Locate the cell with the specified text and output its (x, y) center coordinate. 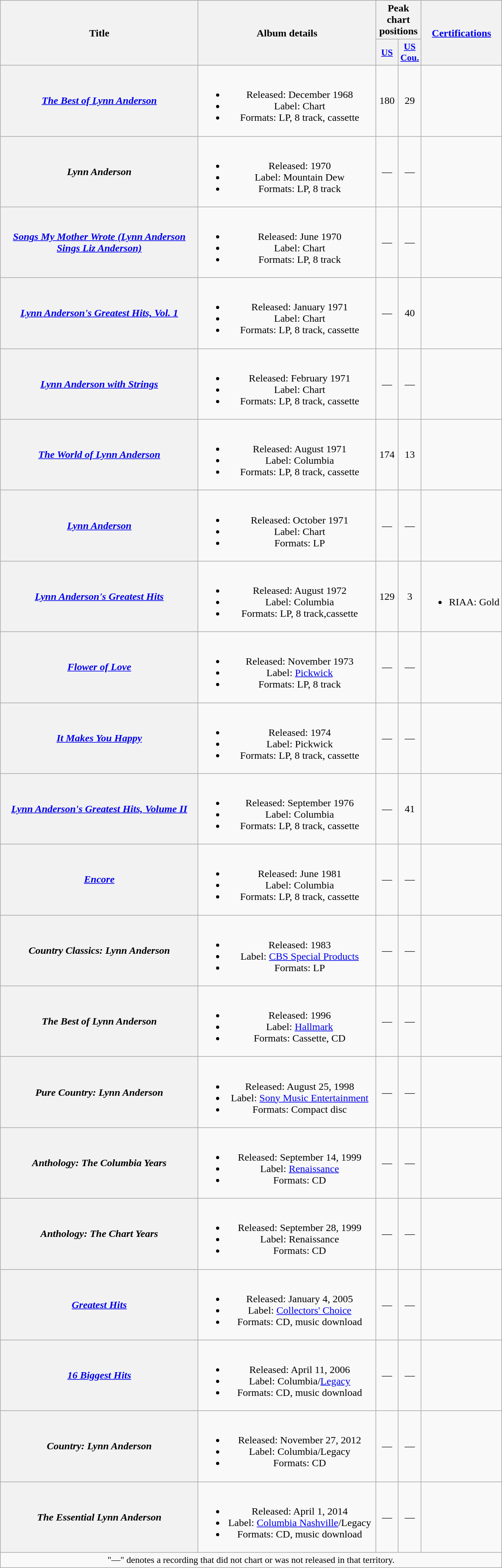
The World of Lynn Anderson (99, 454)
174 (387, 454)
16 Biggest Hits (99, 1375)
Released: September 28, 1999Label: RenaissanceFormats: CD (287, 1234)
29 (410, 101)
Released: August 25, 1998Label: Sony Music EntertainmentFormats: Compact disc (287, 1092)
Released: November 27, 2012Label: Columbia/LegacyFormats: CD (287, 1446)
Released: January 4, 2005Label: Collectors' ChoiceFormats: CD, music download (287, 1305)
Released: June 1981Label: ColumbiaFormats: LP, 8 track, cassette (287, 880)
Certifications (461, 33)
129 (387, 596)
Anthology: The Columbia Years (99, 1163)
Country: Lynn Anderson (99, 1446)
40 (410, 313)
Lynn Anderson with Strings (99, 384)
Anthology: The Chart Years (99, 1234)
The Essential Lynn Anderson (99, 1517)
Released: September 1976Label: ColumbiaFormats: LP, 8 track, cassette (287, 809)
Lynn Anderson's Greatest Hits (99, 596)
Released: 1996Label: HallmarkFormats: Cassette, CD (287, 1022)
Pure Country: Lynn Anderson (99, 1092)
Encore (99, 880)
Album details (287, 33)
Lynn Anderson's Greatest Hits, Vol. 1 (99, 313)
Released: August 1971Label: ColumbiaFormats: LP, 8 track, cassette (287, 454)
Released: February 1971Label: ChartFormats: LP, 8 track, cassette (287, 384)
Released: April 11, 2006Label: Columbia/LegacyFormats: CD, music download (287, 1375)
Released: 1970Label: Mountain DewFormats: LP, 8 track (287, 171)
USCou. (410, 53)
Released: 1983Label: CBS Special ProductsFormats: LP (287, 950)
"—" denotes a recording that did not chart or was not released in that territory. (251, 1560)
Released: June 1970Label: ChartFormats: LP, 8 track (287, 242)
US (387, 53)
180 (387, 101)
41 (410, 809)
Released: April 1, 2014Label: Columbia Nashville/LegacyFormats: CD, music download (287, 1517)
Released: December 1968Label: ChartFormats: LP, 8 track, cassette (287, 101)
13 (410, 454)
Released: October 1971Label: ChartFormats: LP (287, 526)
Flower of Love (99, 667)
Released: September 14, 1999Label: RenaissanceFormats: CD (287, 1163)
Released: 1974Label: PickwickFormats: LP, 8 track, cassette (287, 738)
3 (410, 596)
Country Classics: Lynn Anderson (99, 950)
Released: January 1971Label: ChartFormats: LP, 8 track, cassette (287, 313)
Released: November 1973Label: PickwickFormats: LP, 8 track (287, 667)
Title (99, 33)
RIAA: Gold (461, 596)
It Makes You Happy (99, 738)
Lynn Anderson's Greatest Hits, Volume II (99, 809)
Songs My Mother Wrote (Lynn AndersonSings Liz Anderson) (99, 242)
Peak chartpositions (398, 20)
Greatest Hits (99, 1305)
Released: August 1972Label: ColumbiaFormats: LP, 8 track,cassette (287, 596)
